Search for the cell housing the specified text and yield its (x, y) center coordinate. 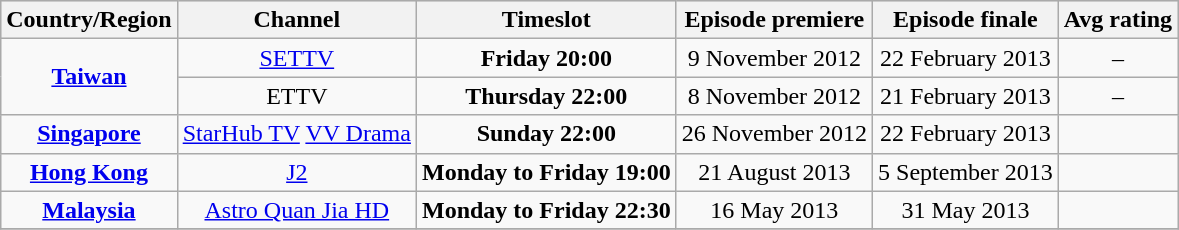
Thursday 22:00 (546, 96)
Sunday 22:00 (546, 134)
SETTV (296, 58)
31 May 2013 (966, 210)
Taiwan (89, 77)
Episode premiere (774, 20)
8 November 2012 (774, 96)
Hong Kong (89, 172)
16 May 2013 (774, 210)
26 November 2012 (774, 134)
9 November 2012 (774, 58)
Singapore (89, 134)
StarHub TV VV Drama (296, 134)
Monday to Friday 19:00 (546, 172)
Friday 20:00 (546, 58)
21 August 2013 (774, 172)
Avg rating (1118, 20)
Episode finale (966, 20)
Astro Quan Jia HD (296, 210)
Monday to Friday 22:30 (546, 210)
21 February 2013 (966, 96)
ETTV (296, 96)
Channel (296, 20)
5 September 2013 (966, 172)
Malaysia (89, 210)
Country/Region (89, 20)
J2 (296, 172)
Timeslot (546, 20)
